Pinpoint the cell where the given text exists, returning its [X, Y] midpoint coordinate. 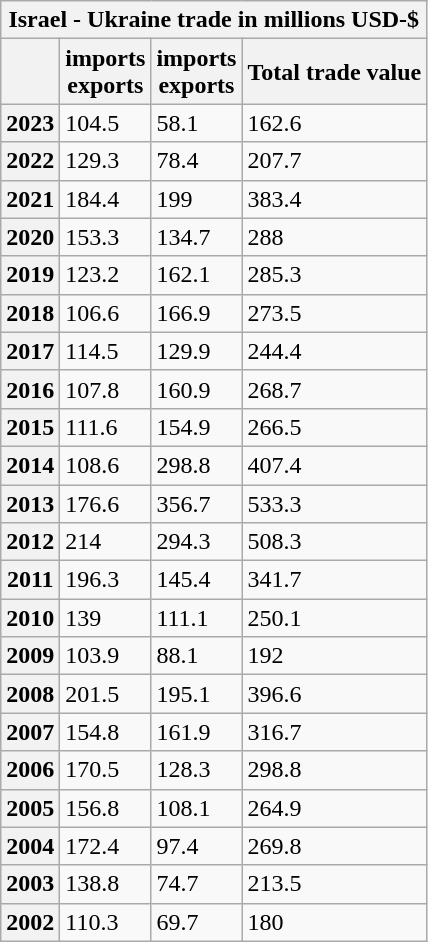
78.4 [196, 161]
161.9 [196, 732]
111.6 [106, 427]
2004 [30, 846]
508.3 [334, 542]
2007 [30, 732]
244.4 [334, 351]
134.7 [196, 237]
2017 [30, 351]
407.4 [334, 465]
74.7 [196, 884]
294.3 [196, 542]
154.9 [196, 427]
110.3 [106, 922]
129.3 [106, 161]
192 [334, 656]
162.1 [196, 275]
88.1 [196, 656]
139 [106, 618]
2012 [30, 542]
2022 [30, 161]
2009 [30, 656]
195.1 [196, 694]
160.9 [196, 389]
114.5 [106, 351]
103.9 [106, 656]
2019 [30, 275]
201.5 [106, 694]
250.1 [334, 618]
2020 [30, 237]
2013 [30, 503]
356.7 [196, 503]
383.4 [334, 199]
268.7 [334, 389]
288 [334, 237]
111.1 [196, 618]
2008 [30, 694]
138.8 [106, 884]
172.4 [106, 846]
184.4 [106, 199]
341.7 [334, 580]
316.7 [334, 732]
2010 [30, 618]
285.3 [334, 275]
104.5 [106, 123]
Israel - Ukraine trade in millions USD-$ [214, 20]
123.2 [106, 275]
2021 [30, 199]
58.1 [196, 123]
162.6 [334, 123]
266.5 [334, 427]
207.7 [334, 161]
264.9 [334, 808]
2016 [30, 389]
269.8 [334, 846]
156.8 [106, 808]
128.3 [196, 770]
2002 [30, 922]
2015 [30, 427]
108.6 [106, 465]
2018 [30, 313]
533.3 [334, 503]
2014 [30, 465]
166.9 [196, 313]
199 [196, 199]
108.1 [196, 808]
273.5 [334, 313]
97.4 [196, 846]
2003 [30, 884]
107.8 [106, 389]
153.3 [106, 237]
129.9 [196, 351]
2023 [30, 123]
154.8 [106, 732]
2005 [30, 808]
176.6 [106, 503]
2011 [30, 580]
214 [106, 542]
106.6 [106, 313]
Total trade value [334, 72]
170.5 [106, 770]
69.7 [196, 922]
213.5 [334, 884]
196.3 [106, 580]
396.6 [334, 694]
2006 [30, 770]
180 [334, 922]
145.4 [196, 580]
